Locate the cell with the specified text and output its (X, Y) center coordinate. 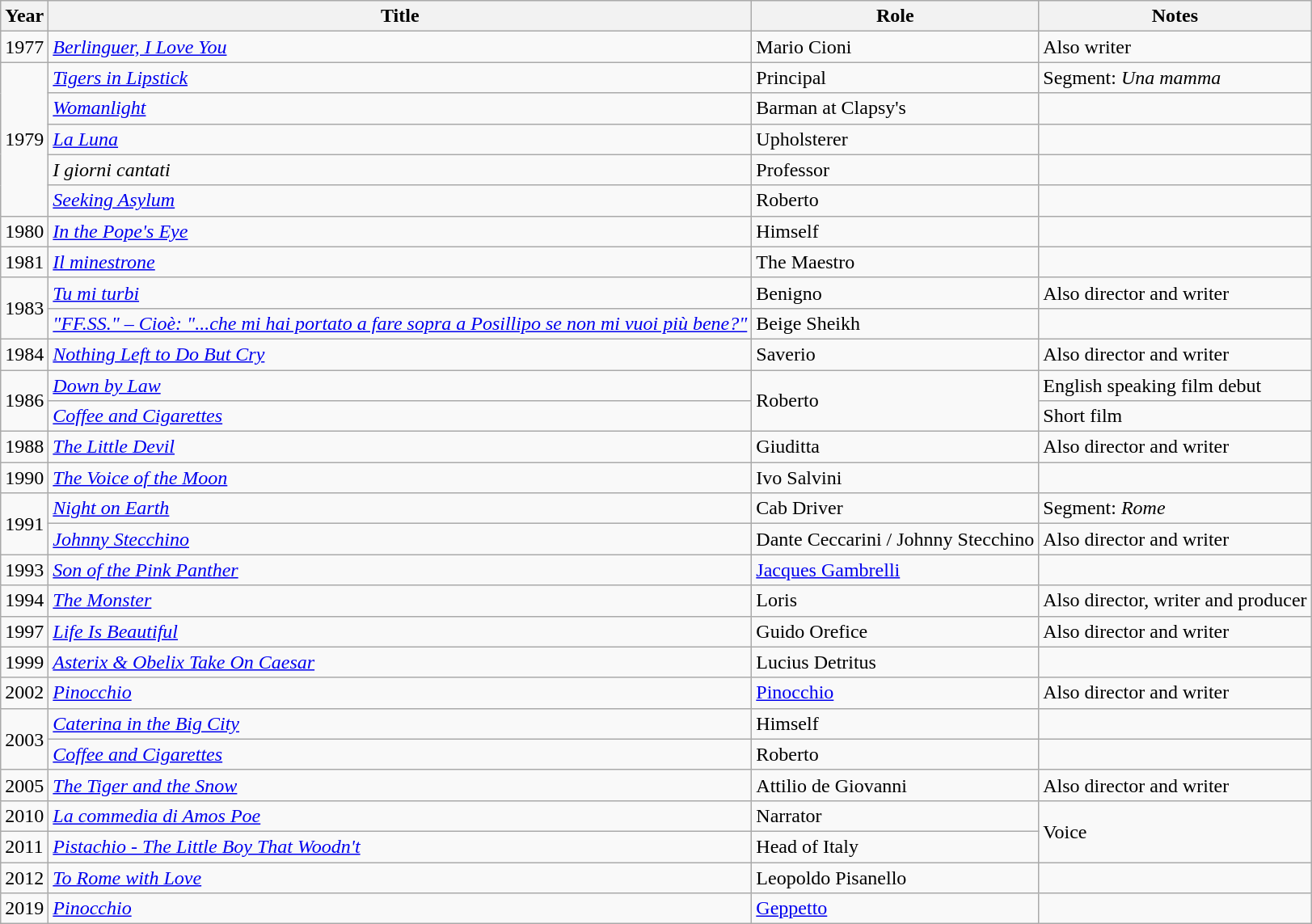
Asterix & Obelix Take On Caesar (400, 662)
1986 (24, 401)
1980 (24, 231)
2012 (24, 877)
Voice (1175, 831)
The Monster (400, 601)
Seeking Asylum (400, 200)
Ivo Salvini (896, 478)
Also director, writer and producer (1175, 601)
2002 (24, 693)
Guido Orefice (896, 631)
2011 (24, 846)
Title (400, 16)
Notes (1175, 16)
La Luna (400, 139)
Barman at Clapsy's (896, 108)
1993 (24, 570)
English speaking film debut (1175, 386)
Leopoldo Pisanello (896, 877)
Life Is Beautiful (400, 631)
Loris (896, 601)
Nothing Left to Do But Cry (400, 354)
1994 (24, 601)
Upholsterer (896, 139)
Short film (1175, 416)
Down by Law (400, 386)
Segment: Una mamma (1175, 78)
2010 (24, 816)
Womanlight (400, 108)
The Voice of the Moon (400, 478)
1990 (24, 478)
Johnny Stecchino (400, 539)
2005 (24, 785)
Il minestrone (400, 262)
1983 (24, 308)
1984 (24, 354)
Saverio (896, 354)
1999 (24, 662)
"FF.SS." – Cioè: "...che mi hai portato a fare sopra a Posillipo se non mi vuoi più bene?" (400, 323)
Son of the Pink Panther (400, 570)
Pistachio - The Little Boy That Woodn't (400, 846)
Role (896, 16)
1997 (24, 631)
Benigno (896, 293)
The Little Devil (400, 447)
Also writer (1175, 47)
Beige Sheikh (896, 323)
Mario Cioni (896, 47)
I giorni cantati (400, 170)
Segment: Rome (1175, 508)
Geppetto (896, 909)
Night on Earth (400, 508)
La commedia di Amos Poe (400, 816)
In the Pope's Eye (400, 231)
1981 (24, 262)
Narrator (896, 816)
Tu mi turbi (400, 293)
Dante Ceccarini / Johnny Stecchino (896, 539)
To Rome with Love (400, 877)
Professor (896, 170)
Berlinguer, I Love You (400, 47)
Principal (896, 78)
The Maestro (896, 262)
The Tiger and the Snow (400, 785)
Tigers in Lipstick (400, 78)
Giuditta (896, 447)
Cab Driver (896, 508)
1979 (24, 139)
1991 (24, 524)
2003 (24, 739)
2019 (24, 909)
Head of Italy (896, 846)
Attilio de Giovanni (896, 785)
Lucius Detritus (896, 662)
1988 (24, 447)
Caterina in the Big City (400, 724)
Year (24, 16)
1977 (24, 47)
Jacques Gambrelli (896, 570)
